Capture the cell that displays the provided text and extract its (x, y) central coordinate. 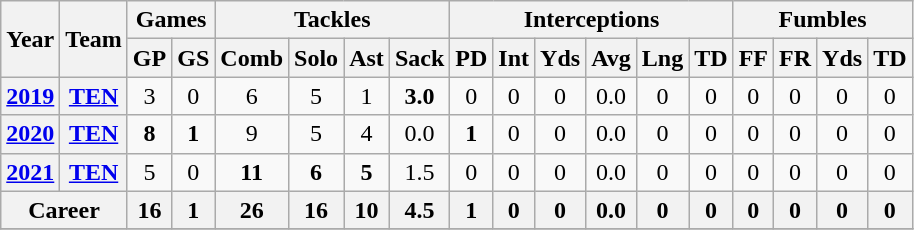
Career (64, 210)
10 (367, 210)
PD (472, 58)
Interceptions (592, 20)
9 (252, 134)
GS (194, 58)
Sack (419, 58)
11 (252, 172)
Comb (252, 58)
3.0 (419, 96)
2021 (30, 172)
FR (796, 58)
Lng (662, 58)
Solo (316, 58)
Ast (367, 58)
GP (149, 58)
2019 (30, 96)
2020 (30, 134)
FF (753, 58)
3 (149, 96)
Int (514, 58)
1.5 (419, 172)
26 (252, 210)
Tackles (332, 20)
Year (30, 39)
Team (94, 39)
8 (149, 134)
Games (170, 20)
Avg (612, 58)
4.5 (419, 210)
4 (367, 134)
Fumbles (822, 20)
